Return [x, y] of the center of cell containing provided text 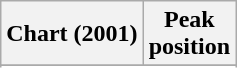
Chart (2001) [72, 34]
Peakposition [189, 34]
